Pinpoint the cell where the given text exists, returning its (x, y) midpoint coordinate. 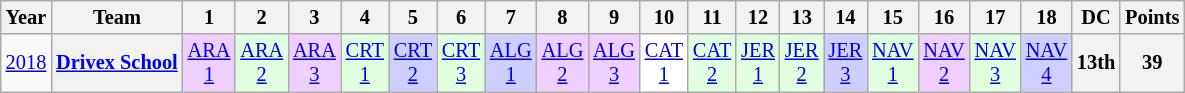
16 (944, 17)
6 (461, 17)
ALG1 (511, 63)
JER1 (758, 63)
14 (846, 17)
CAT2 (712, 63)
Drivex School (116, 63)
13th (1096, 63)
7 (511, 17)
5 (413, 17)
CRT3 (461, 63)
39 (1152, 63)
2018 (26, 63)
JER3 (846, 63)
NAV3 (996, 63)
ARA3 (314, 63)
13 (802, 17)
8 (563, 17)
Points (1152, 17)
DC (1096, 17)
ARA1 (210, 63)
NAV4 (1046, 63)
CRT2 (413, 63)
10 (664, 17)
4 (365, 17)
Year (26, 17)
ALG3 (614, 63)
9 (614, 17)
Team (116, 17)
CAT1 (664, 63)
18 (1046, 17)
CRT1 (365, 63)
NAV1 (892, 63)
11 (712, 17)
12 (758, 17)
ARA2 (262, 63)
2 (262, 17)
NAV2 (944, 63)
15 (892, 17)
3 (314, 17)
17 (996, 17)
ALG2 (563, 63)
1 (210, 17)
JER2 (802, 63)
